Detect which cell encompasses the target text, then output its (X, Y) center coordinate. 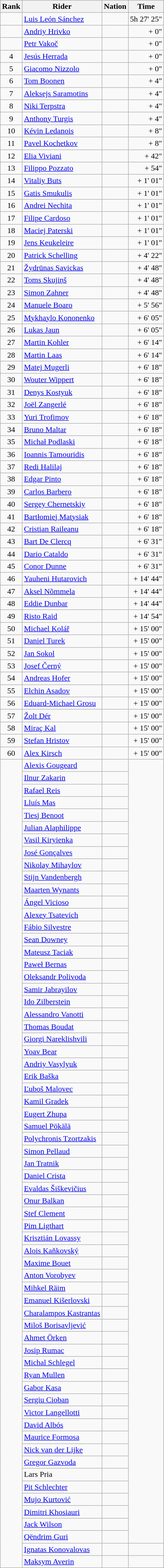
Gregor Gazvoda (62, 1462)
23 (11, 293)
Stefan Hristov (62, 740)
Jack Wilson (62, 1524)
55 (11, 691)
Alexis Gougeard (62, 766)
Maurice Formosa (62, 1437)
Petr Vakoč (62, 44)
Redi Halilaj (62, 467)
26 (11, 330)
+ 54" (146, 168)
Pim Ligthart (62, 1226)
9 (11, 118)
Yauheni Hutarovich (62, 579)
50 (11, 629)
Josip Rumac (62, 1350)
Victor Langellotti (62, 1412)
Toms Skujiņš (62, 280)
6 (11, 81)
Aleksejs Saramotins (62, 93)
Maciej Paterski (62, 230)
31 (11, 392)
22 (11, 280)
32 (11, 405)
Jan Sokol (62, 653)
+ 5' 56" (146, 305)
Yoav Bear (62, 1052)
José Gonçalves (62, 852)
Rank (11, 7)
Cristian Raileanu (62, 529)
27 (11, 342)
41 (11, 516)
Nation (115, 7)
Ioannis Tamouridis (62, 454)
Michał Podlaski (62, 442)
5 (11, 69)
21 (11, 268)
30 (11, 380)
Martin Laas (62, 355)
Joël Zangerlé (62, 405)
35 (11, 442)
42 (11, 529)
Patrick Schelling (62, 255)
+ 4' 22" (146, 255)
Mykhaylo Kononenko (62, 317)
Sergey Chernetskiy (62, 504)
Žydrūnas Savickas (62, 268)
46 (11, 579)
Andreas Hofer (62, 678)
+ 14' 54" (146, 616)
Fábio Silvestre (62, 927)
Carlos Barbero (62, 492)
51 (11, 641)
Edgar Pinto (62, 479)
Aksel Nõmmela (62, 591)
Stef Clement (62, 1213)
Eduard-Michael Grosu (62, 703)
Andriy Hrivko (62, 31)
Ľuboš Malovec (62, 1089)
Bartłomiej Matysiak (62, 516)
49 (11, 616)
28 (11, 355)
Alessandro Vanotti (62, 1014)
Elchin Asadov (62, 691)
Krisztián Lovassy (62, 1238)
Simon Zahner (62, 293)
Mujo Kurtović (62, 1499)
Dimitri Khosiauri (62, 1512)
18 (11, 230)
Kévin Ledanois (62, 131)
Ángel Vicioso (62, 902)
Rafael Reis (62, 790)
Ryan Mullen (62, 1375)
16 (11, 206)
Evaldas Šiškevičius (62, 1189)
Andriy Vasylyuk (62, 1064)
44 (11, 554)
Alexey Tsatevich (62, 915)
Jan Tratnik (62, 1164)
Gabor Kasa (62, 1388)
Yuri Trofimov (62, 417)
Vitaliy Buts (62, 181)
Dario Cataldo (62, 554)
Risto Raid (62, 616)
Tiesj Benoot (62, 815)
36 (11, 454)
Erik Baška (62, 1076)
Sergiu Cioban (62, 1400)
Oleksandr Polivoda (62, 977)
57 (11, 716)
Samuel Pökälä (62, 1126)
Filippo Pozzato (62, 168)
59 (11, 740)
Anthony Turgis (62, 118)
12 (11, 156)
Maarten Wynants (62, 890)
10 (11, 131)
Bart De Clercq (62, 541)
Martin Kohler (62, 342)
Lukas Jaun (62, 330)
David Albós (62, 1425)
37 (11, 467)
17 (11, 218)
39 (11, 492)
Alois Kaňkovský (62, 1251)
29 (11, 367)
Maxime Bouet (62, 1263)
Ahmet Örken (62, 1338)
Vasil Kiryienka (62, 840)
Sean Downey (62, 939)
Qëndrim Guri (62, 1537)
Filipe Cardoso (62, 218)
58 (11, 728)
Alex Kirsch (62, 753)
45 (11, 566)
14 (11, 181)
Žolt Dér (62, 716)
Niki Terpstra (62, 106)
40 (11, 504)
Tom Boonen (62, 81)
Lluís Mas (62, 803)
43 (11, 541)
Stijn Vandenbergh (62, 877)
25 (11, 317)
60 (11, 753)
Elia Viviani (62, 156)
Mihkel Räim (62, 1288)
Manuele Boaro (62, 305)
Mateusz Taciak (62, 952)
Julian Alaphilippe (62, 828)
Denys Kostyuk (62, 392)
Paweł Bernas (62, 965)
Emanuel Kišerlovski (62, 1300)
Ignatas Konovalovas (62, 1549)
Conor Dunne (62, 566)
Giorgi Nareklishvili (62, 1039)
Daniel Crista (62, 1176)
33 (11, 417)
4 (11, 56)
52 (11, 653)
Ilnur Zakarin (62, 778)
48 (11, 604)
24 (11, 305)
Eddie Dunbar (62, 604)
Andrei Nechita (62, 206)
Jesús Herrada (62, 56)
+ 42" (146, 156)
Lars Pria (62, 1475)
54 (11, 678)
Maksym Averin (62, 1562)
Time (146, 7)
Nikolay Mihaylov (62, 865)
Giacomo Nizzolo (62, 69)
Rider (62, 7)
Michal Schlegel (62, 1363)
Simon Pellaud (62, 1151)
Matej Mugerli (62, 367)
Ido Zilberstein (62, 1002)
15 (11, 193)
Miloš Borisavljević (62, 1325)
Pavel Kochetkov (62, 143)
Jens Keukeleire (62, 243)
Michael Kolář (62, 629)
Nick van der Lijke (62, 1450)
Kamil Gradek (62, 1101)
34 (11, 430)
Bruno Maltar (62, 430)
Pit Schlechter (62, 1487)
Luis León Sánchez (62, 19)
20 (11, 255)
Eugert Zhupa (62, 1114)
Polychronis Tzortzakis (62, 1138)
56 (11, 703)
Anton Vorobyev (62, 1275)
7 (11, 93)
Daniel Turek (62, 641)
11 (11, 143)
Charalampos Kastrantas (62, 1313)
Wouter Wippert (62, 380)
8 (11, 106)
19 (11, 243)
Gatis Smukulis (62, 193)
Miraç Kal (62, 728)
5h 27' 25" (146, 19)
Samir Jabrayilov (62, 989)
53 (11, 666)
Josef Černý (62, 666)
13 (11, 168)
Onur Balkan (62, 1201)
Thomas Boudat (62, 1027)
38 (11, 479)
47 (11, 591)
